Identify which cell holds the provided text, then report its (x, y) central coordinate. 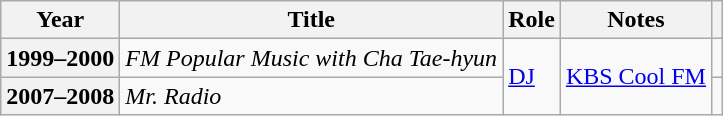
Mr. Radio (312, 96)
DJ (532, 77)
Notes (636, 20)
2007–2008 (60, 96)
FM Popular Music with Cha Tae-hyun (312, 58)
Title (312, 20)
Year (60, 20)
1999–2000 (60, 58)
Role (532, 20)
KBS Cool FM (636, 77)
